Locate the cell with the specified text and output its [x, y] center coordinate. 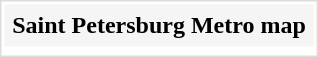
Saint Petersburg Metro map [160, 25]
